Identify which cell holds the provided text, then report its (X, Y) central coordinate. 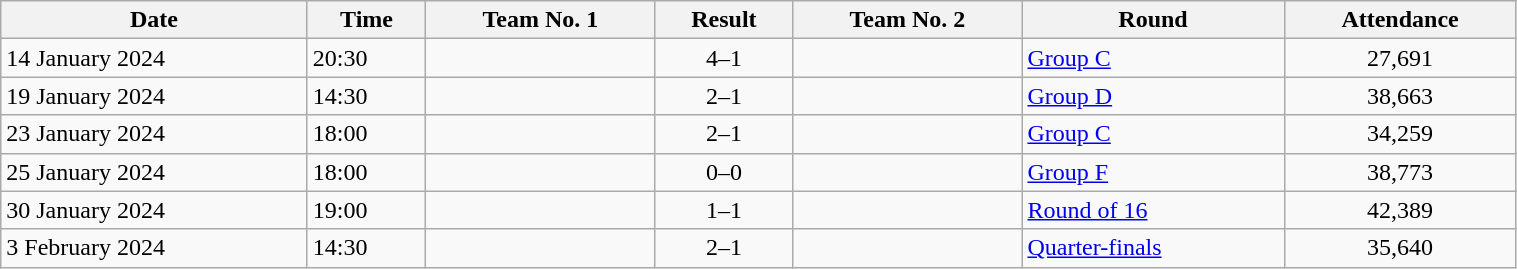
Round (1153, 20)
34,259 (1400, 134)
20:30 (366, 58)
Result (724, 20)
Team No. 2 (908, 20)
4–1 (724, 58)
Attendance (1400, 20)
Quarter-finals (1153, 248)
42,389 (1400, 210)
1–1 (724, 210)
23 January 2024 (154, 134)
3 February 2024 (154, 248)
Date (154, 20)
19:00 (366, 210)
35,640 (1400, 248)
27,691 (1400, 58)
Group F (1153, 172)
Time (366, 20)
25 January 2024 (154, 172)
Group D (1153, 96)
Team No. 1 (540, 20)
0–0 (724, 172)
14 January 2024 (154, 58)
38,773 (1400, 172)
19 January 2024 (154, 96)
30 January 2024 (154, 210)
38,663 (1400, 96)
Round of 16 (1153, 210)
